Detect which cell encompasses the target text, then output its (X, Y) center coordinate. 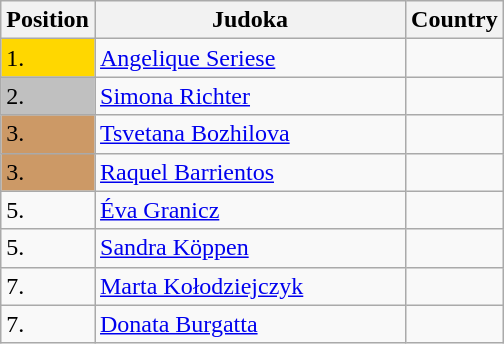
1. (48, 58)
Angelique Seriese (250, 58)
Raquel Barrientos (250, 172)
Country (455, 20)
2. (48, 96)
Donata Burgatta (250, 324)
Sandra Köppen (250, 248)
Simona Richter (250, 96)
Tsvetana Bozhilova (250, 134)
Éva Granicz (250, 210)
Marta Kołodziejczyk (250, 286)
Position (48, 20)
Judoka (250, 20)
